Output the (x, y) coordinate of the center of the cell containing the given text.  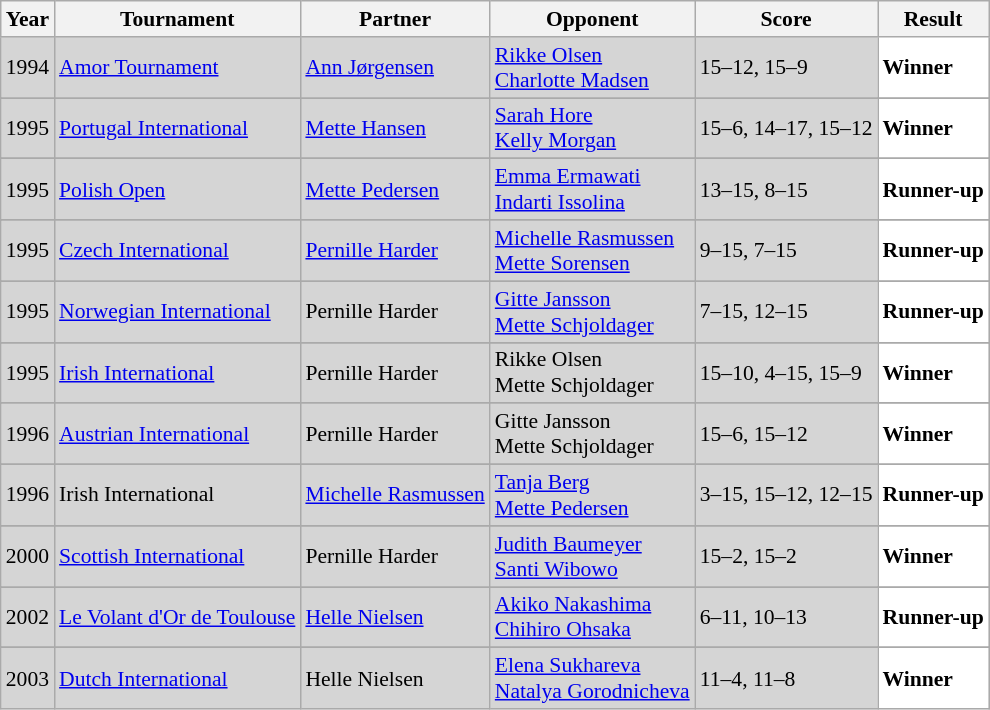
Mette Pedersen (394, 190)
Result (934, 19)
Czech International (177, 250)
Year (28, 19)
1994 (28, 68)
Le Volant d'Or de Toulouse (177, 618)
Partner (394, 19)
15–6, 14–17, 15–12 (786, 128)
7–15, 12–15 (786, 312)
Austrian International (177, 434)
Score (786, 19)
Tournament (177, 19)
Opponent (592, 19)
Tanja Berg Mette Pedersen (592, 496)
Elena Sukhareva Natalya Gorodnicheva (592, 678)
Michelle Rasmussen (394, 496)
Emma Ermawati Indarti Issolina (592, 190)
2000 (28, 556)
Norwegian International (177, 312)
Michelle Rasmussen Mette Sorensen (592, 250)
3–15, 15–12, 12–15 (786, 496)
Dutch International (177, 678)
Judith Baumeyer Santi Wibowo (592, 556)
Ann Jørgensen (394, 68)
Sarah Hore Kelly Morgan (592, 128)
Amor Tournament (177, 68)
15–6, 15–12 (786, 434)
6–11, 10–13 (786, 618)
13–15, 8–15 (786, 190)
9–15, 7–15 (786, 250)
2003 (28, 678)
Polish Open (177, 190)
Scottish International (177, 556)
11–4, 11–8 (786, 678)
15–2, 15–2 (786, 556)
Rikke Olsen Mette Schjoldager (592, 372)
Rikke Olsen Charlotte Madsen (592, 68)
Akiko Nakashima Chihiro Ohsaka (592, 618)
15–10, 4–15, 15–9 (786, 372)
15–12, 15–9 (786, 68)
Mette Hansen (394, 128)
Portugal International (177, 128)
2002 (28, 618)
